Scan for the cell matching the given text and deliver its (X, Y) coordinate at center. 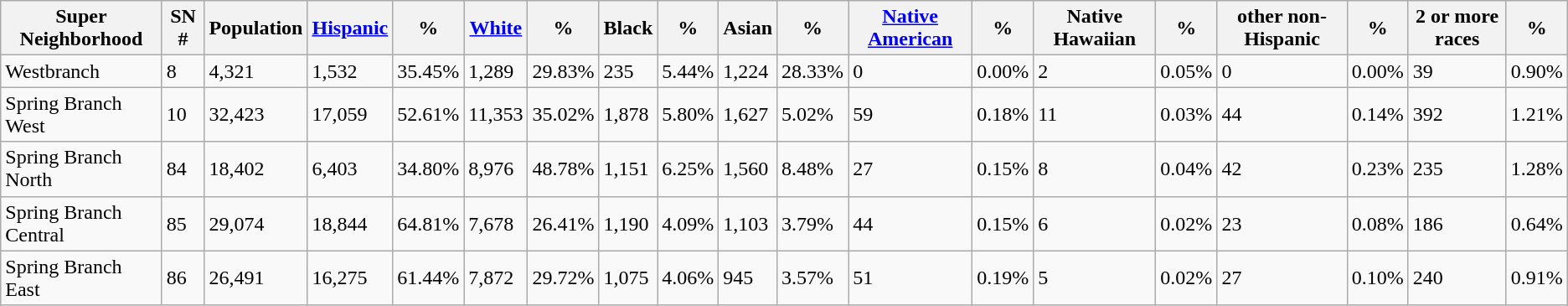
34.80% (429, 169)
1.28% (1536, 169)
Native American (910, 29)
51 (910, 278)
7,872 (496, 278)
7,678 (496, 223)
0.08% (1377, 223)
1,532 (350, 71)
Super Neighborhood (81, 29)
10 (183, 114)
1,075 (628, 278)
other non-Hispanic (1282, 29)
White (496, 29)
64.81% (429, 223)
5.80% (689, 114)
23 (1282, 223)
29.83% (563, 71)
0.64% (1536, 223)
86 (183, 278)
85 (183, 223)
16,275 (350, 278)
17,059 (350, 114)
4.06% (689, 278)
Westbranch (81, 71)
0.10% (1377, 278)
0.03% (1186, 114)
11 (1095, 114)
48.78% (563, 169)
4,321 (256, 71)
2 or more races (1457, 29)
0.23% (1377, 169)
1,878 (628, 114)
1,224 (748, 71)
29,074 (256, 223)
1.21% (1536, 114)
Hispanic (350, 29)
61.44% (429, 278)
3.57% (812, 278)
4.09% (689, 223)
Spring Branch West (81, 114)
0.04% (1186, 169)
35.45% (429, 71)
2 (1095, 71)
29.72% (563, 278)
28.33% (812, 71)
5 (1095, 278)
0.18% (1003, 114)
Asian (748, 29)
26,491 (256, 278)
1,289 (496, 71)
SN # (183, 29)
6.25% (689, 169)
42 (1282, 169)
8.48% (812, 169)
11,353 (496, 114)
Black (628, 29)
Spring Branch East (81, 278)
35.02% (563, 114)
1,560 (748, 169)
240 (1457, 278)
0.91% (1536, 278)
5.02% (812, 114)
18,844 (350, 223)
6,403 (350, 169)
0.14% (1377, 114)
0.19% (1003, 278)
Spring Branch Central (81, 223)
0.05% (1186, 71)
59 (910, 114)
39 (1457, 71)
18,402 (256, 169)
3.79% (812, 223)
Spring Branch North (81, 169)
0.90% (1536, 71)
26.41% (563, 223)
84 (183, 169)
32,423 (256, 114)
6 (1095, 223)
945 (748, 278)
Population (256, 29)
1,103 (748, 223)
1,627 (748, 114)
52.61% (429, 114)
1,151 (628, 169)
1,190 (628, 223)
5.44% (689, 71)
392 (1457, 114)
8,976 (496, 169)
186 (1457, 223)
Native Hawaiian (1095, 29)
